Pinpoint the cell where the given text exists, returning its [X, Y] midpoint coordinate. 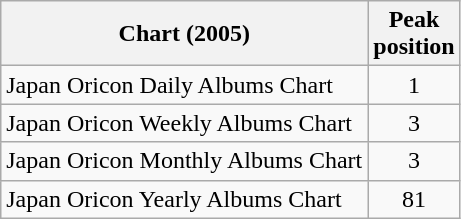
81 [414, 199]
Japan Oricon Monthly Albums Chart [184, 161]
Peakposition [414, 34]
Chart (2005) [184, 34]
1 [414, 85]
Japan Oricon Yearly Albums Chart [184, 199]
Japan Oricon Weekly Albums Chart [184, 123]
Japan Oricon Daily Albums Chart [184, 85]
